Determine the (X, Y) coordinate at the center of the cell enclosing the given text.  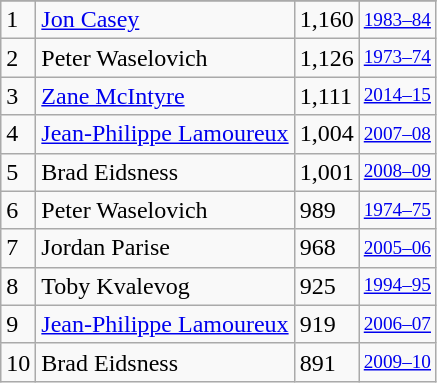
Jon Casey (165, 20)
989 (326, 210)
1,004 (326, 134)
2007–08 (397, 134)
1,001 (326, 172)
5 (18, 172)
8 (18, 286)
2 (18, 58)
10 (18, 362)
968 (326, 248)
2008–09 (397, 172)
1,160 (326, 20)
Toby Kvalevog (165, 286)
Zane McIntyre (165, 96)
2014–15 (397, 96)
1,111 (326, 96)
1983–84 (397, 20)
3 (18, 96)
925 (326, 286)
1,126 (326, 58)
Jordan Parise (165, 248)
4 (18, 134)
9 (18, 324)
1994–95 (397, 286)
1973–74 (397, 58)
6 (18, 210)
7 (18, 248)
1974–75 (397, 210)
2005–06 (397, 248)
2006–07 (397, 324)
891 (326, 362)
2009–10 (397, 362)
919 (326, 324)
1 (18, 20)
